Capture the cell that displays the provided text and extract its (x, y) central coordinate. 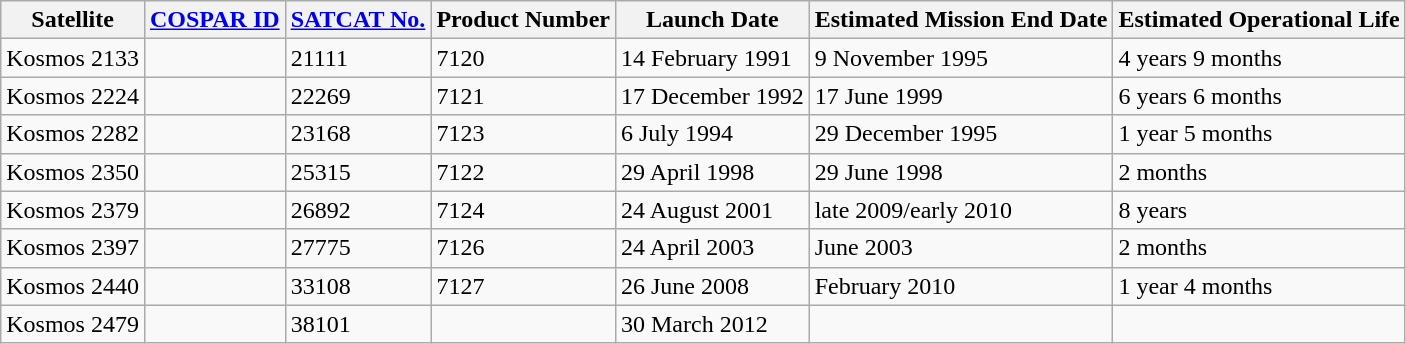
9 November 1995 (961, 58)
1 year 4 months (1259, 286)
Product Number (524, 20)
33108 (358, 286)
Kosmos 2479 (73, 324)
7122 (524, 172)
29 June 1998 (961, 172)
Launch Date (712, 20)
22269 (358, 96)
7123 (524, 134)
late 2009/early 2010 (961, 210)
Kosmos 2224 (73, 96)
7121 (524, 96)
Estimated Operational Life (1259, 20)
17 June 1999 (961, 96)
26 June 2008 (712, 286)
February 2010 (961, 286)
29 April 1998 (712, 172)
6 July 1994 (712, 134)
29 December 1995 (961, 134)
24 August 2001 (712, 210)
7120 (524, 58)
SATCAT No. (358, 20)
Kosmos 2350 (73, 172)
7124 (524, 210)
Kosmos 2282 (73, 134)
17 December 1992 (712, 96)
14 February 1991 (712, 58)
4 years 9 months (1259, 58)
Kosmos 2133 (73, 58)
Kosmos 2379 (73, 210)
21111 (358, 58)
COSPAR ID (214, 20)
27775 (358, 248)
26892 (358, 210)
Kosmos 2397 (73, 248)
7126 (524, 248)
30 March 2012 (712, 324)
Kosmos 2440 (73, 286)
Estimated Mission End Date (961, 20)
Satellite (73, 20)
23168 (358, 134)
6 years 6 months (1259, 96)
24 April 2003 (712, 248)
25315 (358, 172)
June 2003 (961, 248)
1 year 5 months (1259, 134)
7127 (524, 286)
8 years (1259, 210)
38101 (358, 324)
